Output the [X, Y] coordinate of the center of the cell containing the given text.  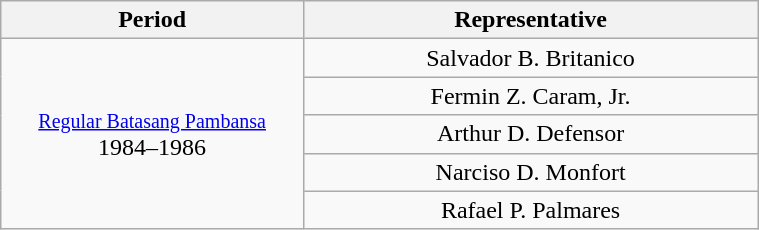
Arthur D. Defensor [530, 134]
Regular Batasang Pambansa1984–1986 [152, 134]
Rafael P. Palmares [530, 210]
Salvador B. Britanico [530, 58]
Representative [530, 20]
Fermin Z. Caram, Jr. [530, 96]
Narciso D. Monfort [530, 172]
Period [152, 20]
